Scan for the cell matching the given text and deliver its [X, Y] coordinate at center. 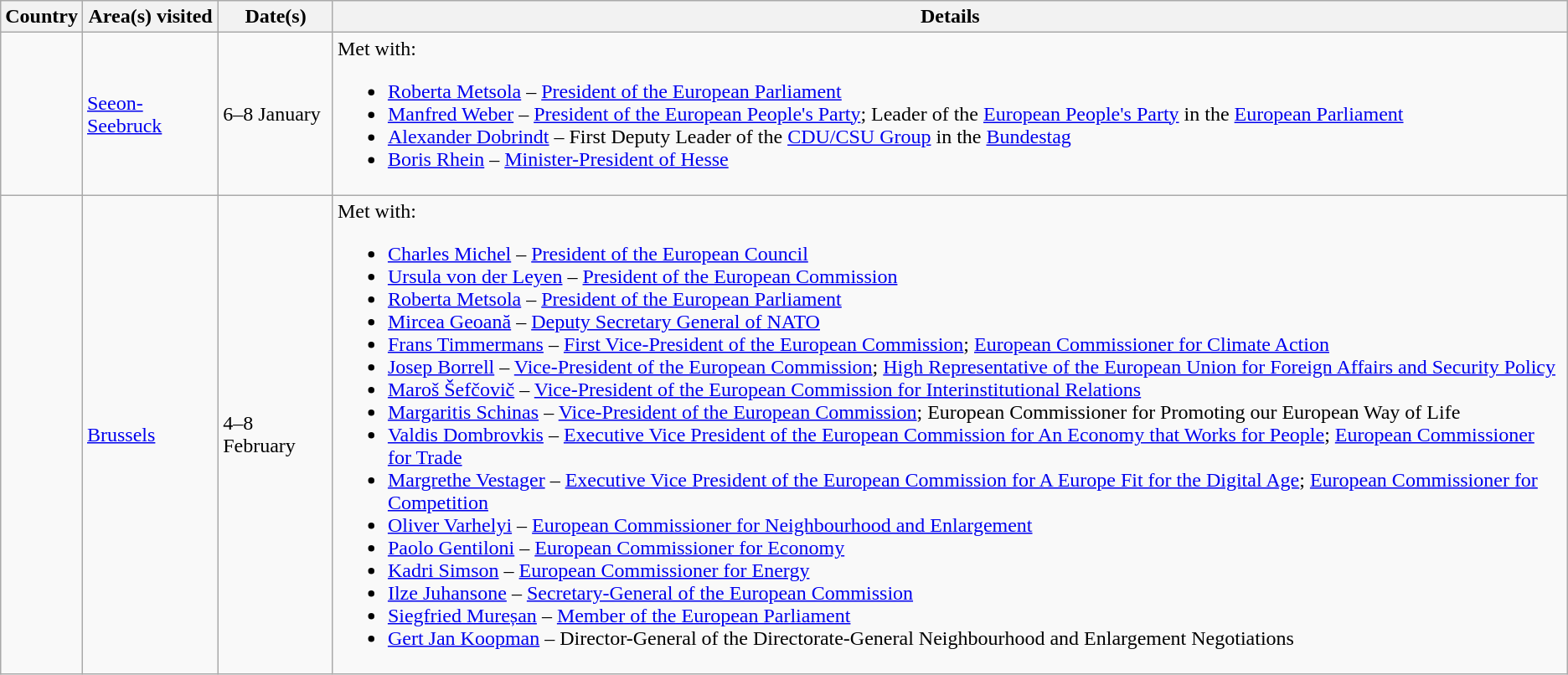
Seeon-Seebruck [150, 114]
Date(s) [276, 17]
4–8 February [276, 435]
Country [42, 17]
6–8 January [276, 114]
Area(s) visited [150, 17]
Details [950, 17]
Brussels [150, 435]
